Scan for the cell matching the given text and deliver its [X, Y] coordinate at center. 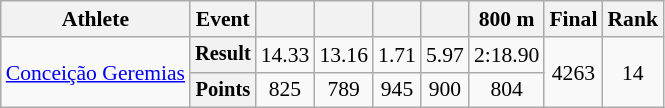
5.97 [445, 55]
Event [223, 19]
4263 [573, 72]
Rank [632, 19]
Athlete [96, 19]
789 [344, 90]
14 [632, 72]
804 [506, 90]
1.71 [397, 55]
900 [445, 90]
800 m [506, 19]
945 [397, 90]
2:18.90 [506, 55]
Points [223, 90]
Result [223, 55]
825 [286, 90]
14.33 [286, 55]
13.16 [344, 55]
Final [573, 19]
Conceição Geremias [96, 72]
